Search for the cell housing the specified text and yield its [x, y] center coordinate. 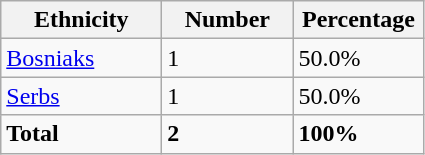
100% [358, 134]
Serbs [82, 96]
Bosniaks [82, 58]
Total [82, 134]
Number [228, 20]
2 [228, 134]
Ethnicity [82, 20]
Percentage [358, 20]
